Return (x, y) of the center of cell containing provided text 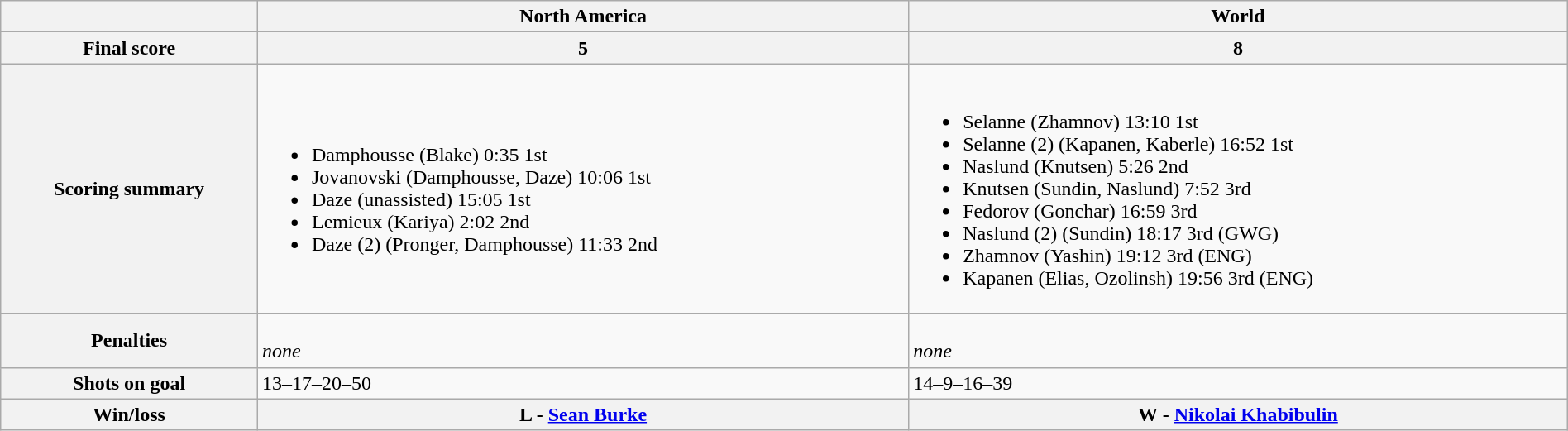
L - Sean Burke (582, 414)
Win/loss (129, 414)
Shots on goal (129, 383)
W - Nikolai Khabibulin (1239, 414)
14–9–16–39 (1239, 383)
Penalties (129, 341)
Final score (129, 48)
Scoring summary (129, 189)
World (1239, 17)
5 (582, 48)
13–17–20–50 (582, 383)
8 (1239, 48)
North America (582, 17)
